Locate the cell with the specified text and output its (X, Y) center coordinate. 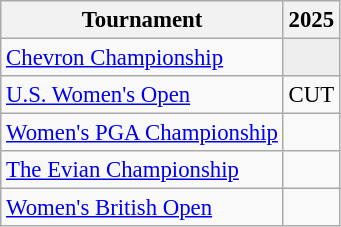
Women's British Open (142, 208)
Women's PGA Championship (142, 133)
CUT (311, 95)
The Evian Championship (142, 170)
Chevron Championship (142, 58)
Tournament (142, 20)
U.S. Women's Open (142, 95)
2025 (311, 20)
